Output the [x, y] coordinate of the center of the cell containing the given text.  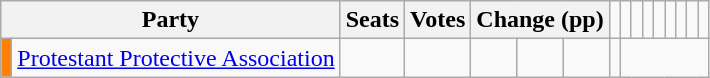
Party [170, 20]
Change (pp) [540, 20]
Protestant Protective Association [176, 58]
Votes [438, 20]
Seats [372, 20]
